Detect which cell encompasses the target text, then output its (X, Y) center coordinate. 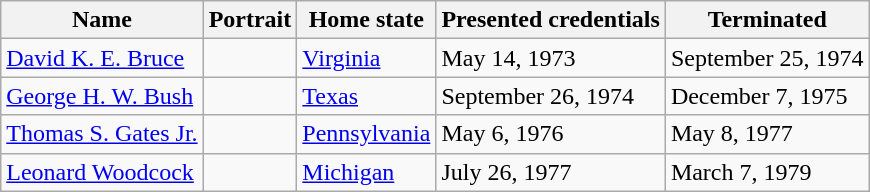
Pennsylvania (366, 134)
September 25, 1974 (767, 58)
Terminated (767, 20)
Thomas S. Gates Jr. (102, 134)
David K. E. Bruce (102, 58)
Name (102, 20)
Virginia (366, 58)
Home state (366, 20)
May 6, 1976 (550, 134)
Portrait (250, 20)
December 7, 1975 (767, 96)
Texas (366, 96)
Leonard Woodcock (102, 172)
Michigan (366, 172)
May 8, 1977 (767, 134)
September 26, 1974 (550, 96)
George H. W. Bush (102, 96)
July 26, 1977 (550, 172)
March 7, 1979 (767, 172)
Presented credentials (550, 20)
May 14, 1973 (550, 58)
